Detect which cell encompasses the target text, then output its (X, Y) center coordinate. 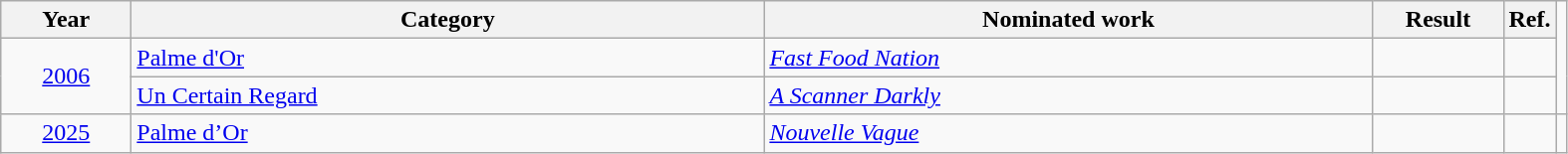
Palme d’Or (448, 133)
Un Certain Regard (448, 95)
2025 (66, 133)
Year (66, 20)
Fast Food Nation (1068, 58)
Result (1438, 20)
A Scanner Darkly (1068, 95)
2006 (66, 77)
Nouvelle Vague (1068, 133)
Palme d'Or (448, 58)
Category (448, 20)
Ref. (1530, 20)
Nominated work (1068, 20)
